Detect which cell encompasses the target text, then output its [X, Y] center coordinate. 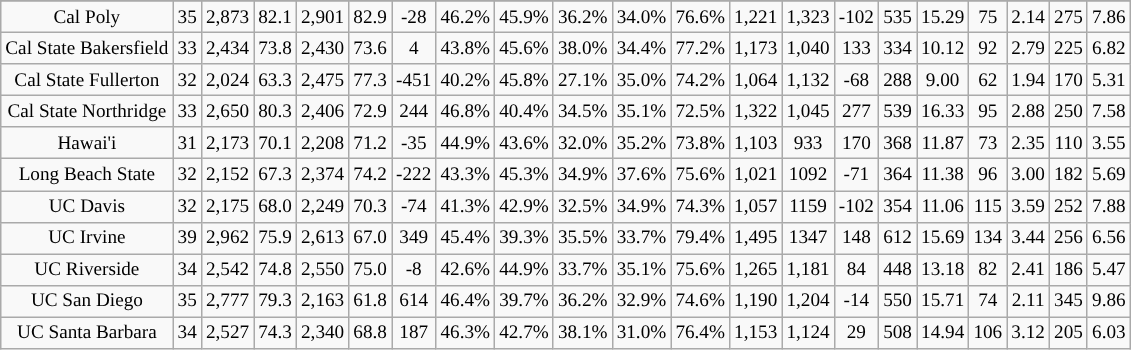
76.6% [700, 17]
73.8 [276, 48]
-14 [856, 301]
148 [856, 238]
UC Riverside [87, 270]
43.3% [466, 175]
1,181 [808, 270]
45.3% [524, 175]
42.6% [466, 270]
1.94 [1028, 80]
68.8 [370, 333]
38.1% [582, 333]
35.5% [582, 238]
182 [1069, 175]
10.12 [942, 48]
-8 [414, 270]
5.69 [1108, 175]
288 [898, 80]
277 [856, 111]
133 [856, 48]
77.2% [700, 48]
2,962 [227, 238]
15.71 [942, 301]
1159 [808, 206]
2.41 [1028, 270]
448 [898, 270]
32.9% [642, 301]
13.18 [942, 270]
15.29 [942, 17]
62 [988, 80]
6.82 [1108, 48]
46.3% [466, 333]
72.5% [700, 111]
2,901 [322, 17]
35.2% [642, 143]
31.0% [642, 333]
539 [898, 111]
37.6% [642, 175]
Long Beach State [87, 175]
2,175 [227, 206]
1,124 [808, 333]
82.9 [370, 17]
79.4% [700, 238]
349 [414, 238]
96 [988, 175]
2.35 [1028, 143]
82.1 [276, 17]
35.0% [642, 80]
34.0% [642, 17]
UC Irvine [87, 238]
82 [988, 270]
2,475 [322, 80]
34.5% [582, 111]
550 [898, 301]
1,057 [756, 206]
46.4% [466, 301]
933 [808, 143]
-222 [414, 175]
-74 [414, 206]
UC Davis [87, 206]
1,045 [808, 111]
Hawai'i [87, 143]
614 [414, 301]
250 [1069, 111]
95 [988, 111]
74.6% [700, 301]
42.9% [524, 206]
45.8% [524, 80]
244 [414, 111]
70.3 [370, 206]
2,873 [227, 17]
1,153 [756, 333]
74.2% [700, 80]
11.38 [942, 175]
71.2 [370, 143]
38.0% [582, 48]
275 [1069, 17]
73.8% [700, 143]
1,322 [756, 111]
39 [187, 238]
2,163 [322, 301]
75.0 [370, 270]
Cal Poly [87, 17]
9.86 [1108, 301]
256 [1069, 238]
63.3 [276, 80]
43.8% [466, 48]
46.8% [466, 111]
-28 [414, 17]
27.1% [582, 80]
2,340 [322, 333]
1,103 [756, 143]
1,221 [756, 17]
354 [898, 206]
-35 [414, 143]
2,542 [227, 270]
2,374 [322, 175]
2,777 [227, 301]
252 [1069, 206]
73 [988, 143]
72.9 [370, 111]
14.94 [942, 333]
134 [988, 238]
368 [898, 143]
7.86 [1108, 17]
5.47 [1108, 270]
187 [414, 333]
61.8 [370, 301]
75.9 [276, 238]
612 [898, 238]
7.88 [1108, 206]
2,550 [322, 270]
3.00 [1028, 175]
Cal State Northridge [87, 111]
7.58 [1108, 111]
74 [988, 301]
2.79 [1028, 48]
106 [988, 333]
2,024 [227, 80]
2,430 [322, 48]
3.12 [1028, 333]
80.3 [276, 111]
-71 [856, 175]
4 [414, 48]
45.4% [466, 238]
74.3 [276, 333]
32.5% [582, 206]
46.2% [466, 17]
3.59 [1028, 206]
32.0% [582, 143]
29 [856, 333]
1,132 [808, 80]
2,152 [227, 175]
Cal State Fullerton [87, 80]
74.8 [276, 270]
11.87 [942, 143]
1,021 [756, 175]
39.7% [524, 301]
2,434 [227, 48]
Cal State Bakersfield [87, 48]
34.4% [642, 48]
2,249 [322, 206]
40.2% [466, 80]
3.55 [1108, 143]
5.31 [1108, 80]
1,040 [808, 48]
74.3% [700, 206]
68.0 [276, 206]
1,323 [808, 17]
73.6 [370, 48]
1,495 [756, 238]
15.69 [942, 238]
2,208 [322, 143]
67.3 [276, 175]
2,527 [227, 333]
110 [1069, 143]
2,406 [322, 111]
31 [187, 143]
74.2 [370, 175]
1,173 [756, 48]
84 [856, 270]
225 [1069, 48]
42.7% [524, 333]
79.3 [276, 301]
345 [1069, 301]
2.11 [1028, 301]
364 [898, 175]
2.14 [1028, 17]
186 [1069, 270]
UC San Diego [87, 301]
334 [898, 48]
6.03 [1108, 333]
2,613 [322, 238]
-451 [414, 80]
43.6% [524, 143]
2.88 [1028, 111]
2,650 [227, 111]
76.4% [700, 333]
16.33 [942, 111]
1347 [808, 238]
-68 [856, 80]
1,204 [808, 301]
41.3% [466, 206]
1092 [808, 175]
1,190 [756, 301]
77.3 [370, 80]
1,265 [756, 270]
45.6% [524, 48]
UC Santa Barbara [87, 333]
508 [898, 333]
11.06 [942, 206]
1,064 [756, 80]
45.9% [524, 17]
67.0 [370, 238]
92 [988, 48]
115 [988, 206]
70.1 [276, 143]
75 [988, 17]
205 [1069, 333]
3.44 [1028, 238]
39.3% [524, 238]
535 [898, 17]
2,173 [227, 143]
6.56 [1108, 238]
40.4% [524, 111]
9.00 [942, 80]
